Detect which cell encompasses the target text, then output its (X, Y) center coordinate. 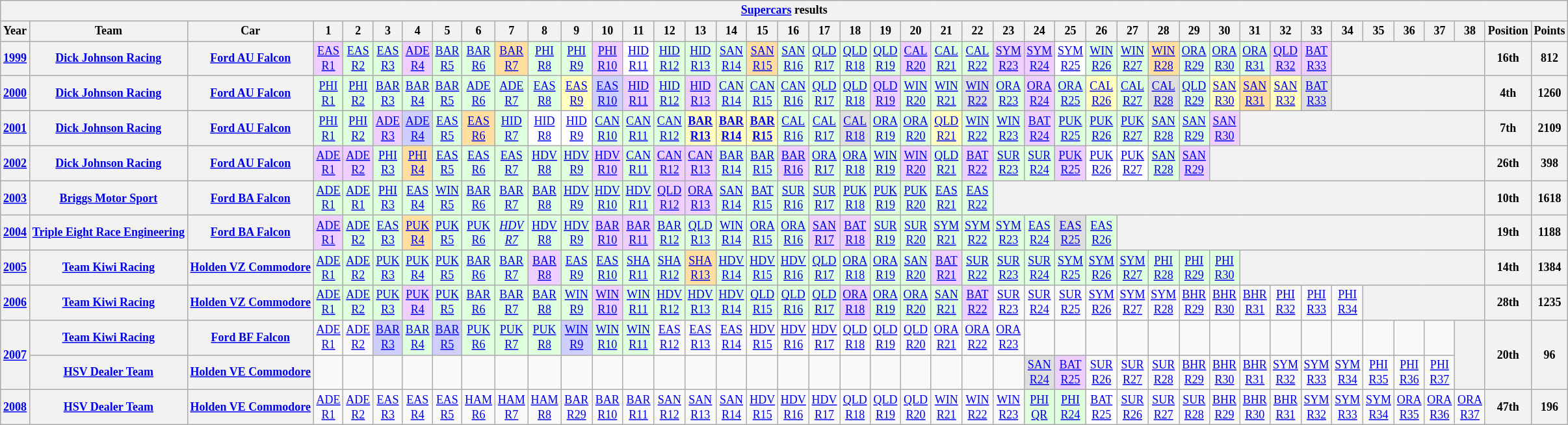
SHAR12 (670, 268)
38 (1470, 31)
CANR12 (670, 163)
SANR29 (1195, 163)
1999 (16, 58)
PHIR34 (1348, 303)
PHI R9 (577, 58)
17 (824, 31)
HID R8 (545, 128)
EASR24 (1039, 233)
BATR21 (947, 268)
10th (1508, 198)
2006 (16, 303)
ORA R19 (885, 128)
BARR12 (670, 233)
SYM R24 (1039, 58)
HDVR13 (701, 303)
ORAR17 (824, 163)
PHIR24 (1071, 407)
2005 (16, 268)
ORA R20 (915, 128)
EAS R9 (577, 94)
SURR19 (885, 233)
SAN R28 (1164, 128)
WIN R21 (947, 94)
PHIR4 (417, 163)
PUK R26 (1101, 128)
3 (388, 31)
19th (1508, 233)
2 (358, 31)
EASR10 (607, 268)
CAN R12 (670, 128)
1 (328, 31)
CAN R16 (794, 94)
EASR9 (577, 268)
QLDR16 (794, 303)
ORAR21 (947, 337)
34 (1348, 31)
PHIR30 (1225, 268)
WIN R28 (1164, 58)
EASR7 (511, 163)
EAS R6 (478, 128)
ADE R7 (511, 94)
ORA R24 (1039, 94)
BATR18 (856, 233)
HID R9 (577, 128)
26 (1101, 31)
EASR14 (731, 337)
CAN R11 (638, 128)
EASR26 (1101, 233)
21 (947, 31)
19 (885, 31)
24 (1039, 31)
QLDR15 (763, 303)
2007 (16, 355)
196 (1550, 407)
14 (731, 31)
PHIR36 (1409, 372)
18 (856, 31)
SYMR22 (978, 233)
QLDR21 (947, 163)
HAMR8 (545, 407)
Team (108, 31)
WINR5 (447, 198)
96 (1550, 355)
2001 (16, 128)
HDVR7 (511, 233)
CAL R22 (978, 58)
Points (1550, 31)
15 (763, 31)
25 (1071, 31)
CAL R27 (1132, 94)
EASR22 (978, 198)
1260 (1550, 94)
SURR20 (915, 233)
22 (978, 31)
CAL R28 (1164, 94)
EASR21 (947, 198)
BAR R6 (478, 58)
12 (670, 31)
SANR12 (670, 407)
ADE R6 (478, 94)
ORAR15 (763, 233)
20th (1508, 355)
EASR12 (670, 337)
SAN R32 (1286, 94)
PUK R27 (1132, 128)
2000 (16, 94)
Ford BF Falcon (250, 337)
EAS R8 (545, 94)
31 (1255, 31)
BARR16 (794, 163)
4th (1508, 94)
SAN R14 (731, 58)
ORA R31 (1255, 58)
SAN R15 (763, 58)
ORAR37 (1470, 407)
BATR15 (763, 198)
ORAR22 (978, 337)
CANR11 (638, 163)
CAL R21 (947, 58)
WIN R20 (915, 94)
35 (1379, 31)
Position (1508, 31)
29 (1195, 31)
30 (1225, 31)
WIN R23 (1008, 128)
1235 (1550, 303)
SANR21 (947, 303)
PHIR33 (1316, 303)
CAN R15 (763, 94)
PHIR32 (1286, 303)
BAR R15 (763, 128)
32 (1286, 31)
812 (1550, 58)
SURR16 (794, 198)
CAL R20 (915, 58)
BAT R24 (1039, 128)
398 (1550, 163)
SYM R25 (1071, 58)
ORA R25 (1071, 94)
EASR6 (478, 163)
7th (1508, 128)
PUKR7 (511, 337)
BAR R7 (511, 58)
HAMR7 (511, 407)
33 (1316, 31)
SANR24 (1039, 372)
1618 (1550, 198)
ORA R23 (1008, 94)
HID R7 (511, 128)
Triple Eight Race Engineering (108, 233)
QLD R21 (947, 128)
47th (1508, 407)
PUK R25 (1071, 128)
23 (1008, 31)
ORA R29 (1195, 58)
QLD R32 (1286, 58)
4 (417, 31)
ORAR20 (915, 303)
36 (1409, 31)
13 (701, 31)
PHIR35 (1379, 372)
ORAR36 (1439, 407)
8 (545, 31)
SYMR21 (947, 233)
16th (1508, 58)
5 (447, 31)
PUKR25 (1071, 163)
PHIR37 (1439, 372)
PHI R8 (545, 58)
HAMR6 (478, 407)
ORA R30 (1225, 58)
CAN R10 (607, 128)
9 (577, 31)
QLD R29 (1195, 94)
ADE R3 (388, 128)
PUKR20 (915, 198)
SURR22 (978, 268)
2003 (16, 198)
WINR21 (947, 407)
10 (607, 31)
ORAR35 (1409, 407)
BARR4 (417, 337)
28 (1164, 31)
2008 (16, 407)
PHIQR (1039, 407)
16 (794, 31)
11 (638, 31)
EAS R10 (607, 94)
SURR17 (824, 198)
QLDR12 (670, 198)
BARR29 (577, 407)
BARR3 (388, 337)
CAL R16 (794, 128)
SYMR25 (1071, 268)
SYMR23 (1008, 233)
26th (1508, 163)
SANR17 (824, 233)
PUKR27 (1132, 163)
SYMR28 (1164, 303)
BAR R13 (701, 128)
WIN R27 (1132, 58)
WINR14 (731, 233)
27 (1132, 31)
Car (250, 31)
EAS R1 (328, 58)
WINR20 (915, 163)
20 (915, 31)
37 (1439, 31)
7 (511, 31)
Supercars results (784, 10)
28th (1508, 303)
HDVR11 (638, 198)
SANR13 (701, 407)
BARR14 (731, 163)
CANR13 (701, 163)
EAS R2 (358, 58)
EASR25 (1071, 233)
2004 (16, 233)
WINR19 (885, 163)
BAR R4 (417, 94)
SANR20 (915, 268)
CAL R26 (1101, 94)
PHI R10 (607, 58)
CAL R17 (824, 128)
BARR5 (447, 337)
SAN R16 (794, 58)
PUKR18 (856, 198)
BAR R14 (731, 128)
14th (1508, 268)
ORAR13 (701, 198)
PUKR8 (545, 337)
2002 (16, 163)
PHIR29 (1195, 268)
ORAR23 (1008, 337)
HDVR12 (670, 303)
WINR22 (978, 407)
EAS R5 (447, 128)
2109 (1550, 128)
1188 (1550, 233)
CAN R14 (731, 94)
SAN R31 (1255, 94)
Briggs Motor Sport (108, 198)
6 (478, 31)
WINR23 (1008, 407)
EASR13 (701, 337)
SURR25 (1071, 303)
SANR28 (1164, 163)
CAL R18 (856, 128)
SAN R29 (1195, 128)
ORAR16 (794, 233)
SYM R23 (1008, 58)
QLDR13 (701, 233)
EAS R3 (388, 58)
BAR R3 (388, 94)
1384 (1550, 268)
PUKR26 (1101, 163)
WIN R26 (1101, 58)
SHAR13 (701, 268)
PUKR19 (885, 198)
PHIR28 (1164, 268)
Year (16, 31)
SHAR11 (638, 268)
BARR15 (763, 163)
